From the cell containing the given text, extract its center point as (x, y) coordinate. 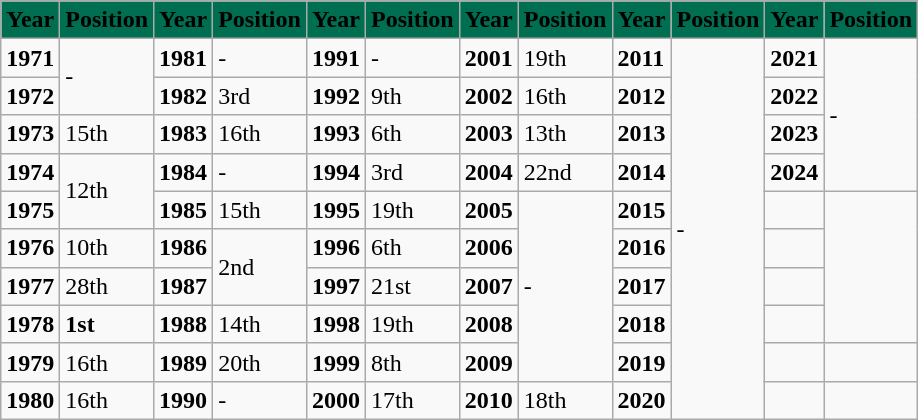
1995 (336, 210)
1981 (184, 58)
8th (412, 362)
1991 (336, 58)
1971 (30, 58)
13th (565, 134)
2014 (642, 172)
2016 (642, 248)
1989 (184, 362)
2019 (642, 362)
1988 (184, 324)
28th (107, 286)
1994 (336, 172)
2009 (488, 362)
1975 (30, 210)
21st (412, 286)
1999 (336, 362)
1974 (30, 172)
2005 (488, 210)
1984 (184, 172)
2018 (642, 324)
1992 (336, 96)
2004 (488, 172)
1993 (336, 134)
1982 (184, 96)
1985 (184, 210)
1977 (30, 286)
2017 (642, 286)
1980 (30, 400)
22nd (565, 172)
2021 (794, 58)
10th (107, 248)
2024 (794, 172)
2013 (642, 134)
1998 (336, 324)
2012 (642, 96)
1973 (30, 134)
20th (260, 362)
2008 (488, 324)
18th (565, 400)
1979 (30, 362)
2003 (488, 134)
1987 (184, 286)
1996 (336, 248)
2006 (488, 248)
9th (412, 96)
2000 (336, 400)
14th (260, 324)
1st (107, 324)
12th (107, 191)
2007 (488, 286)
2015 (642, 210)
2023 (794, 134)
2022 (794, 96)
1972 (30, 96)
1990 (184, 400)
2020 (642, 400)
2001 (488, 58)
1976 (30, 248)
1997 (336, 286)
2010 (488, 400)
17th (412, 400)
2nd (260, 267)
1986 (184, 248)
1978 (30, 324)
2002 (488, 96)
2011 (642, 58)
1983 (184, 134)
